Determine the (X, Y) coordinate at the center of the cell enclosing the given text.  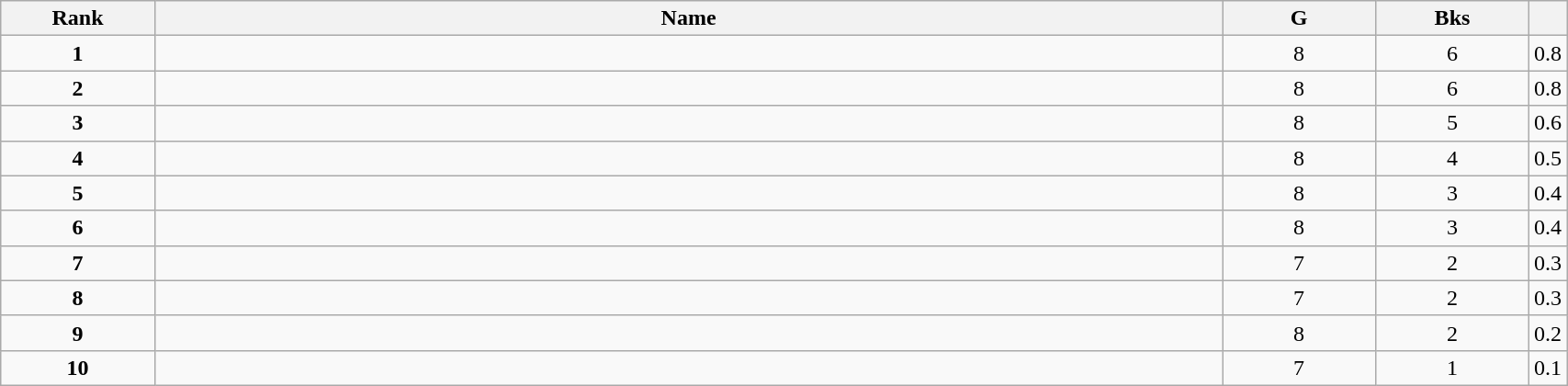
0.5 (1549, 158)
Bks (1451, 18)
0.2 (1549, 333)
0.6 (1549, 123)
Name (688, 18)
0.1 (1549, 368)
10 (78, 368)
Rank (78, 18)
G (1299, 18)
9 (78, 333)
